Determine the (X, Y) coordinate at the center of the cell enclosing the given text.  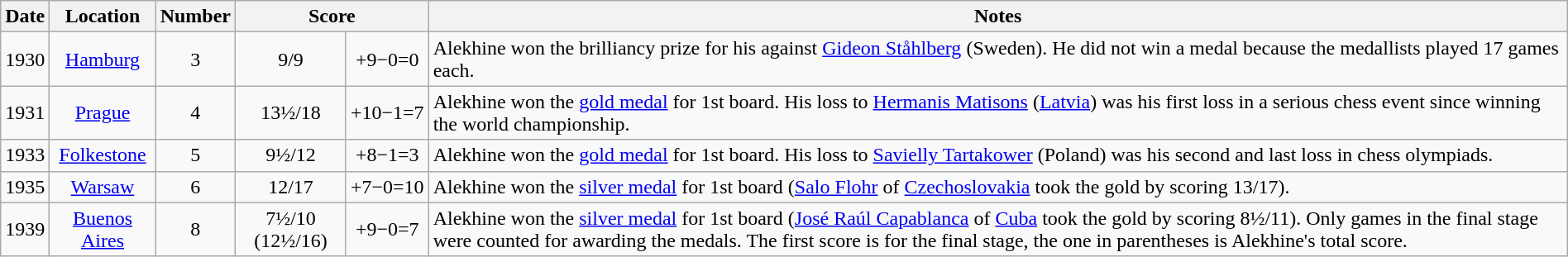
+8−1=3 (387, 155)
1939 (25, 230)
Alekhine won the brilliancy prize for his against Gideon Ståhlberg (Sweden). He did not win a medal because the medallists played 17 games each. (997, 59)
Hamburg (103, 59)
Alekhine won the silver medal for 1st board (Salo Flohr of Czechoslovakia took the gold by scoring 13/17). (997, 187)
Score (332, 17)
1935 (25, 187)
9/9 (291, 59)
12/17 (291, 187)
1931 (25, 112)
8 (195, 230)
+10−1=7 (387, 112)
5 (195, 155)
6 (195, 187)
Location (103, 17)
7½/10 (12½/16) (291, 230)
4 (195, 112)
1933 (25, 155)
9½/12 (291, 155)
Folkestone (103, 155)
Alekhine won the gold medal for 1st board. His loss to Savielly Tartakower (Poland) was his second and last loss in chess olympiads. (997, 155)
Date (25, 17)
13½/18 (291, 112)
Warsaw (103, 187)
+9−0=7 (387, 230)
+7−0=10 (387, 187)
Notes (997, 17)
3 (195, 59)
1930 (25, 59)
Buenos Aires (103, 230)
Number (195, 17)
+9−0=0 (387, 59)
Prague (103, 112)
